Scan for the cell matching the given text and deliver its (x, y) coordinate at center. 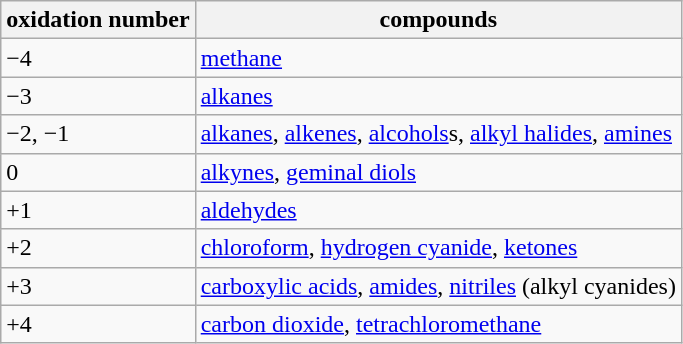
+1 (98, 210)
−3 (98, 96)
−2, −1 (98, 134)
carboxylic acids, amides, nitriles (alkyl cyanides) (438, 286)
+3 (98, 286)
0 (98, 172)
alkanes (438, 96)
methane (438, 58)
carbon dioxide, tetrachloromethane (438, 324)
alkanes, alkenes, alcoholss, alkyl halides, amines (438, 134)
aldehydes (438, 210)
compounds (438, 20)
+4 (98, 324)
alkynes, geminal diols (438, 172)
−4 (98, 58)
+2 (98, 248)
chloroform, hydrogen cyanide, ketones (438, 248)
oxidation number (98, 20)
